For the text-containing cell, return its midpoint in (x, y) coordinate format. 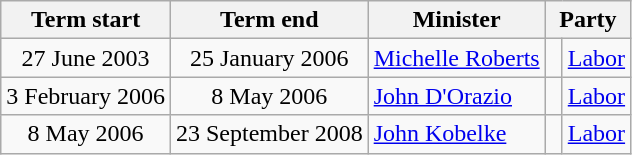
3 February 2006 (86, 96)
27 June 2003 (86, 58)
Party (588, 20)
23 September 2008 (269, 134)
Term end (269, 20)
25 January 2006 (269, 58)
Minister (456, 20)
Term start (86, 20)
John Kobelke (456, 134)
John D'Orazio (456, 96)
Michelle Roberts (456, 58)
